Output the [X, Y] coordinate of the center of the cell containing the given text.  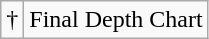
Final Depth Chart [116, 20]
† [12, 20]
